Output the (X, Y) coordinate of the center of the cell containing the given text.  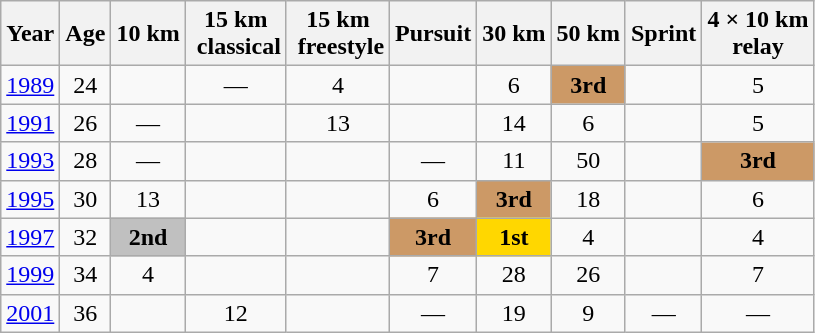
2nd (148, 237)
32 (86, 237)
36 (86, 313)
Pursuit (434, 34)
1989 (30, 85)
1st (514, 237)
Sprint (663, 34)
Age (86, 34)
50 (588, 161)
1991 (30, 123)
34 (86, 275)
11 (514, 161)
30 (86, 199)
1997 (30, 237)
9 (588, 313)
10 km (148, 34)
1999 (30, 275)
Year (30, 34)
24 (86, 85)
12 (236, 313)
50 km (588, 34)
2001 (30, 313)
1995 (30, 199)
19 (514, 313)
18 (588, 199)
15 km classical (236, 34)
15 km freestyle (338, 34)
1993 (30, 161)
14 (514, 123)
4 × 10 kmrelay (758, 34)
30 km (514, 34)
